Determine the [x, y] coordinate at the center of the cell enclosing the given text.  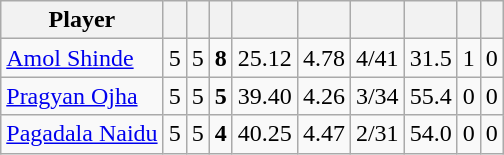
4 [220, 134]
4.78 [324, 58]
54.0 [430, 134]
4/41 [377, 58]
Player [82, 20]
8 [220, 58]
Pragyan Ojha [82, 96]
4.47 [324, 134]
25.12 [264, 58]
3/34 [377, 96]
4.26 [324, 96]
Pagadala Naidu [82, 134]
39.40 [264, 96]
2/31 [377, 134]
40.25 [264, 134]
55.4 [430, 96]
1 [468, 58]
Amol Shinde [82, 58]
31.5 [430, 58]
